For the text-containing cell, return its midpoint in (X, Y) coordinate format. 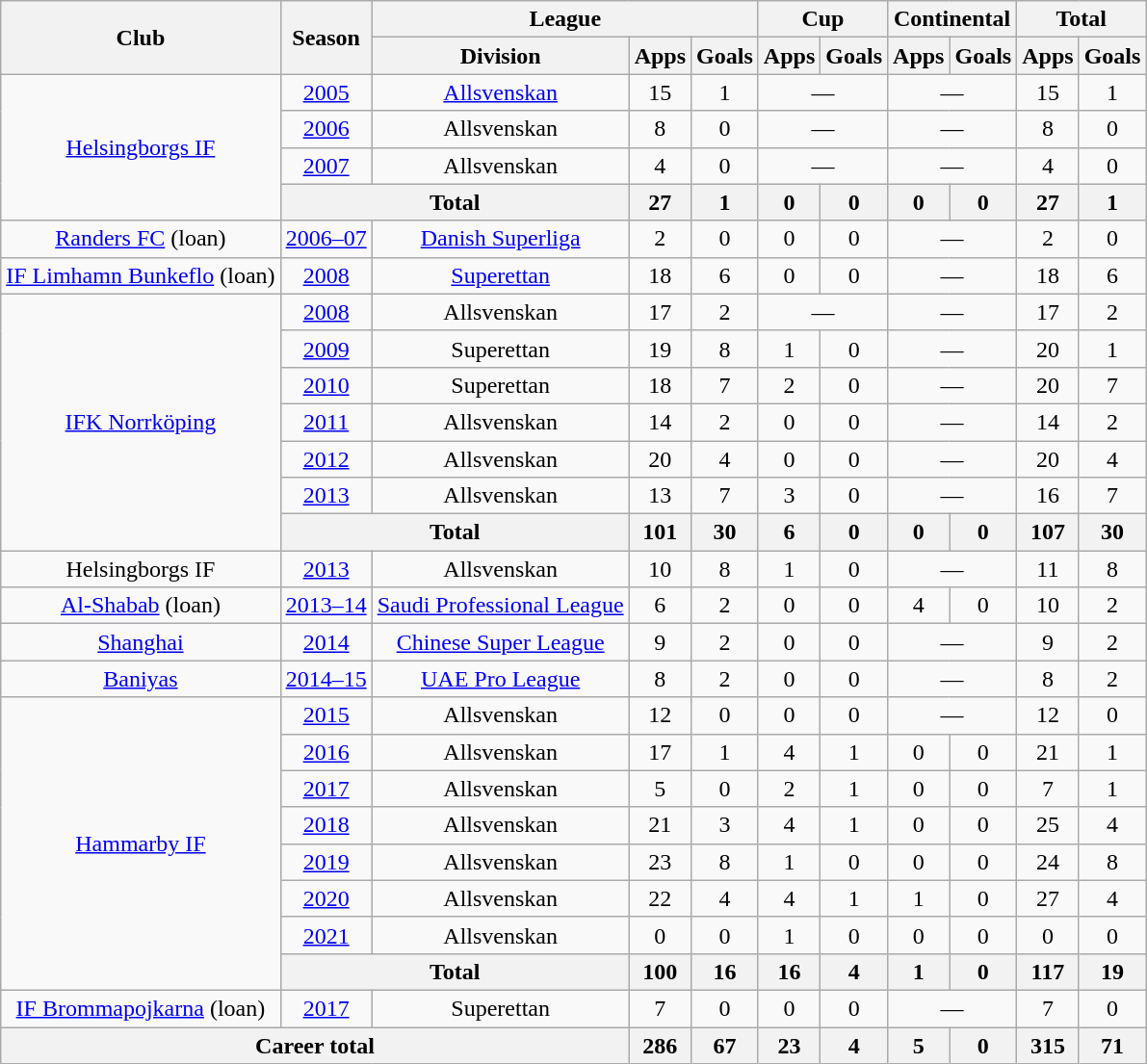
Hammarby IF (141, 843)
117 (1048, 972)
2007 (326, 166)
League (564, 19)
67 (725, 1045)
2011 (326, 422)
Saudi Professional League (501, 606)
Cup (822, 19)
2013–14 (326, 606)
2012 (326, 459)
2006 (326, 129)
Baniyas (141, 679)
2014 (326, 642)
13 (660, 496)
Division (501, 56)
101 (660, 532)
2018 (326, 825)
Season (326, 38)
71 (1112, 1045)
25 (1048, 825)
2014–15 (326, 679)
2016 (326, 752)
315 (1048, 1045)
Shanghai (141, 642)
107 (1048, 532)
2021 (326, 935)
2005 (326, 92)
22 (660, 898)
Career total (315, 1045)
11 (1048, 569)
UAE Pro League (501, 679)
Continental (952, 19)
24 (1048, 862)
IF Limhamn Bunkeflo (loan) (141, 275)
2010 (326, 385)
2006–07 (326, 239)
Randers FC (loan) (141, 239)
2019 (326, 862)
Chinese Super League (501, 642)
2009 (326, 349)
100 (660, 972)
2020 (326, 898)
286 (660, 1045)
IF Brommapojkarna (loan) (141, 1008)
Al-Shabab (loan) (141, 606)
2015 (326, 715)
Club (141, 38)
IFK Norrköping (141, 422)
Danish Superliga (501, 239)
